Locate the cell with the specified text and output its (X, Y) center coordinate. 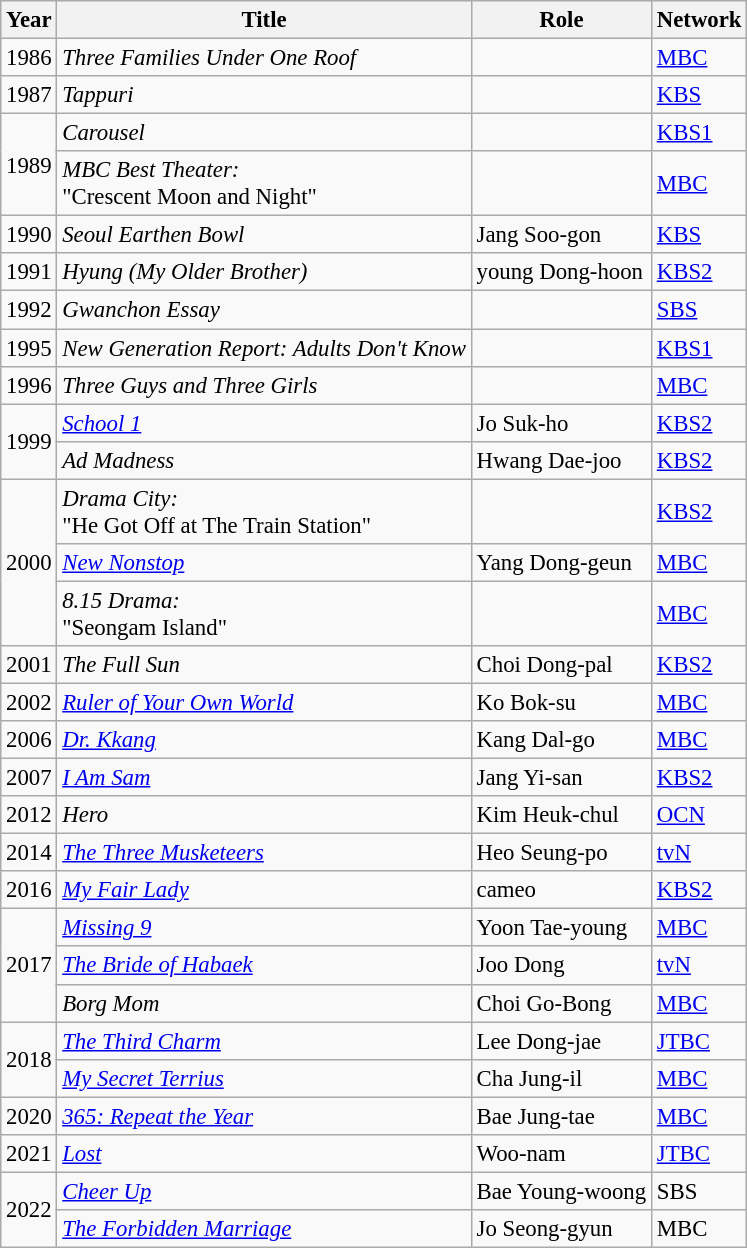
Jo Seong-gyun (561, 1229)
1986 (29, 58)
2000 (29, 562)
Ruler of Your Own World (264, 702)
Ad Madness (264, 460)
Carousel (264, 133)
Tappuri (264, 95)
Three Families Under One Roof (264, 58)
Bae Young-woong (561, 1191)
1995 (29, 348)
2020 (29, 1116)
2007 (29, 778)
The Full Sun (264, 665)
Network (698, 20)
Yoon Tae-young (561, 928)
2021 (29, 1154)
Lee Dong-jae (561, 1041)
Ko Bok-su (561, 702)
Cheer Up (264, 1191)
New Nonstop (264, 563)
1996 (29, 385)
Hwang Dae-joo (561, 460)
Yang Dong-geun (561, 563)
The Third Charm (264, 1041)
Cha Jung-il (561, 1078)
My Fair Lady (264, 890)
School 1 (264, 423)
I Am Sam (264, 778)
Seoul Earthen Bowl (264, 235)
The Bride of Habaek (264, 966)
2012 (29, 815)
Hero (264, 815)
2018 (29, 1060)
Jang Soo-gon (561, 235)
Joo Dong (561, 966)
2006 (29, 740)
Dr. Kkang (264, 740)
Woo-nam (561, 1154)
Choi Go-Bong (561, 1003)
Year (29, 20)
1999 (29, 442)
365: Repeat the Year (264, 1116)
young Dong-hoon (561, 273)
Jang Yi-san (561, 778)
Gwanchon Essay (264, 310)
OCN (698, 815)
2001 (29, 665)
2014 (29, 853)
Heo Seung-po (561, 853)
MBC Best Theater: "Crescent Moon and Night" (264, 184)
8.15 Drama: "Seongam Island" (264, 614)
cameo (561, 890)
1987 (29, 95)
Drama City: "He Got Off at The Train Station" (264, 512)
Choi Dong-pal (561, 665)
2017 (29, 966)
New Generation Report: Adults Don't Know (264, 348)
Missing 9 (264, 928)
My Secret Terrius (264, 1078)
1991 (29, 273)
Three Guys and Three Girls (264, 385)
2002 (29, 702)
Kang Dal-go (561, 740)
The Forbidden Marriage (264, 1229)
Kim Heuk-chul (561, 815)
Role (561, 20)
Lost (264, 1154)
1990 (29, 235)
1992 (29, 310)
The Three Musketeers (264, 853)
2016 (29, 890)
2022 (29, 1210)
Title (264, 20)
Bae Jung-tae (561, 1116)
1989 (29, 165)
Borg Mom (264, 1003)
Hyung (My Older Brother) (264, 273)
Jo Suk-ho (561, 423)
